Pinpoint the cell where the given text exists, returning its [X, Y] midpoint coordinate. 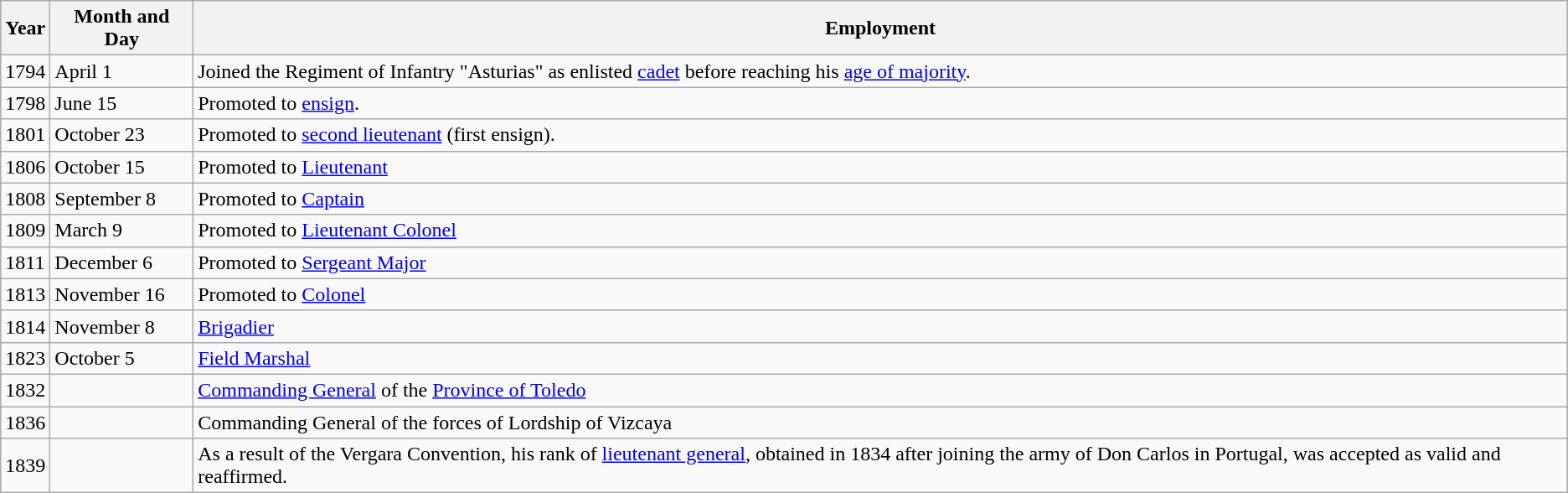
1798 [25, 103]
Promoted to Sergeant Major [881, 262]
Employment [881, 29]
June 15 [122, 103]
Year [25, 29]
1801 [25, 135]
October 15 [122, 167]
1809 [25, 231]
Promoted to Lieutenant [881, 167]
1836 [25, 422]
September 8 [122, 199]
Commanding General of the forces of Lordship of Vizcaya [881, 422]
1839 [25, 466]
1806 [25, 167]
November 8 [122, 326]
December 6 [122, 262]
1808 [25, 199]
1814 [25, 326]
Promoted to Lieutenant Colonel [881, 231]
Commanding General of the Province of Toledo [881, 390]
Promoted to Colonel [881, 294]
Month and Day [122, 29]
April 1 [122, 71]
1823 [25, 358]
October 5 [122, 358]
Joined the Regiment of Infantry "Asturias" as enlisted cadet before reaching his age of majority. [881, 71]
1811 [25, 262]
Promoted to ensign. [881, 103]
Brigadier [881, 326]
Field Marshal [881, 358]
October 23 [122, 135]
Promoted to second lieutenant (first ensign). [881, 135]
1832 [25, 390]
1813 [25, 294]
November 16 [122, 294]
Promoted to Captain [881, 199]
1794 [25, 71]
March 9 [122, 231]
